Return (X, Y) of the center of cell containing provided text 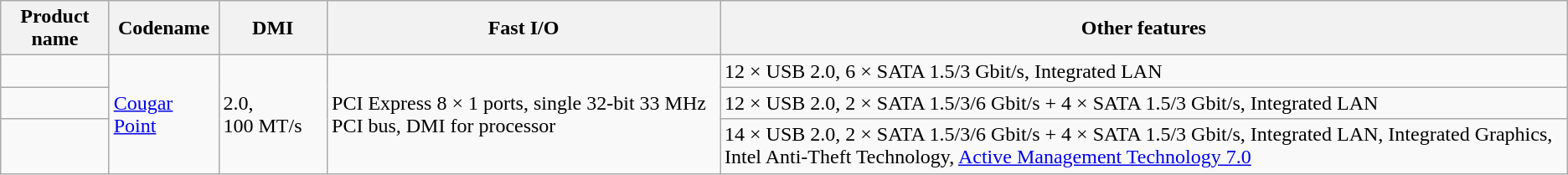
Cougar Point (164, 114)
PCI Express 8 × 1 ports, single 32-bit 33 MHz PCI bus, DMI for processor (524, 114)
Product name (55, 28)
Codename (164, 28)
Other features (1144, 28)
DMI (273, 28)
2.0, 100 MT/s (273, 114)
Fast I/O (524, 28)
12 × USB 2.0, 6 × SATA 1.5/3 Gbit/s, Integrated LAN (1144, 71)
12 × USB 2.0, 2 × SATA 1.5/3/6 Gbit/s + 4 × SATA 1.5/3 Gbit/s, Integrated LAN (1144, 103)
